Output the (X, Y) coordinate of the center of the cell containing the given text.  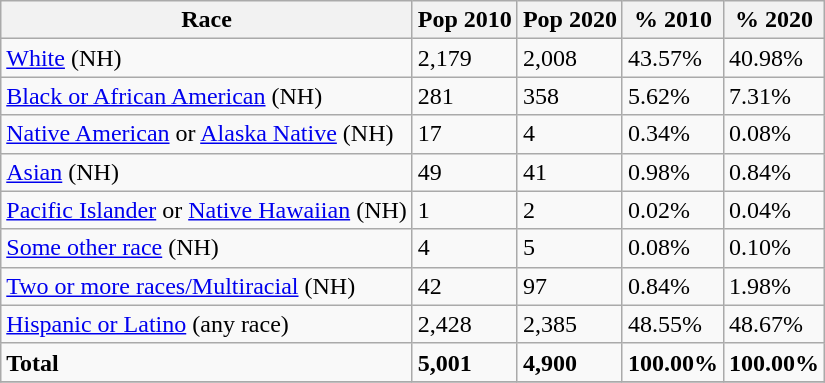
0.34% (672, 134)
17 (464, 134)
2,008 (570, 58)
42 (464, 286)
7.31% (774, 96)
White (NH) (207, 58)
0.10% (774, 248)
5,001 (464, 362)
97 (570, 286)
Native American or Alaska Native (NH) (207, 134)
48.55% (672, 324)
Black or African American (NH) (207, 96)
Total (207, 362)
% 2020 (774, 20)
2,179 (464, 58)
0.02% (672, 210)
Pacific Islander or Native Hawaiian (NH) (207, 210)
5 (570, 248)
Hispanic or Latino (any race) (207, 324)
40.98% (774, 58)
% 2010 (672, 20)
2,385 (570, 324)
1 (464, 210)
0.98% (672, 172)
48.67% (774, 324)
358 (570, 96)
2,428 (464, 324)
5.62% (672, 96)
2 (570, 210)
49 (464, 172)
1.98% (774, 286)
Pop 2010 (464, 20)
4,900 (570, 362)
Some other race (NH) (207, 248)
Two or more races/Multiracial (NH) (207, 286)
41 (570, 172)
0.04% (774, 210)
Pop 2020 (570, 20)
281 (464, 96)
Asian (NH) (207, 172)
43.57% (672, 58)
Race (207, 20)
